Pinpoint the cell where the given text exists, returning its [x, y] midpoint coordinate. 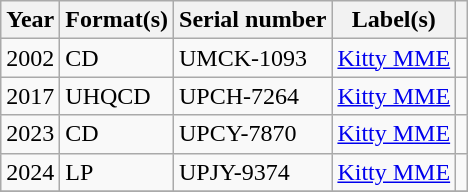
UHQCD [117, 96]
2002 [30, 58]
UMCK-1093 [253, 58]
Label(s) [394, 20]
Format(s) [117, 20]
2023 [30, 134]
Serial number [253, 20]
2017 [30, 96]
UPCH-7264 [253, 96]
UPCY-7870 [253, 134]
Year [30, 20]
2024 [30, 172]
LP [117, 172]
UPJY-9374 [253, 172]
